For the text-containing cell, return its midpoint in (x, y) coordinate format. 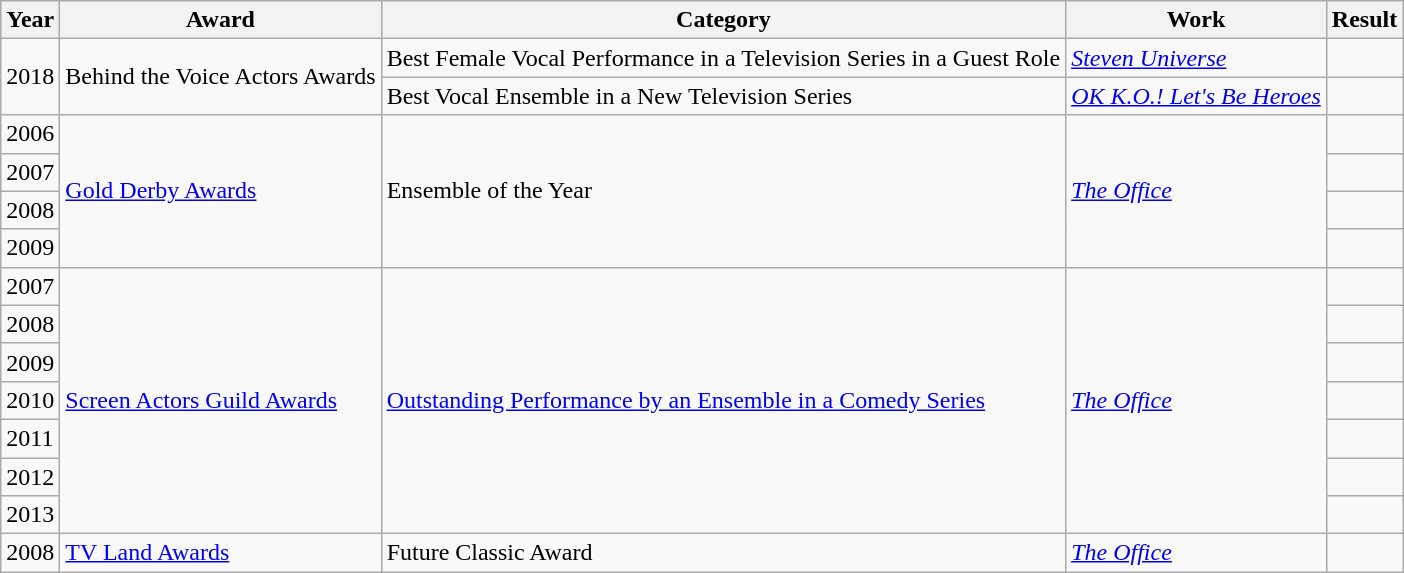
TV Land Awards (220, 553)
2013 (30, 515)
Screen Actors Guild Awards (220, 400)
Best Female Vocal Performance in a Television Series in a Guest Role (724, 58)
Category (724, 20)
Best Vocal Ensemble in a New Television Series (724, 96)
2011 (30, 438)
Gold Derby Awards (220, 191)
Steven Universe (1196, 58)
2010 (30, 400)
Award (220, 20)
Result (1364, 20)
2012 (30, 477)
2018 (30, 77)
Work (1196, 20)
OK K.O.! Let's Be Heroes (1196, 96)
Year (30, 20)
2006 (30, 134)
Behind the Voice Actors Awards (220, 77)
Future Classic Award (724, 553)
Ensemble of the Year (724, 191)
Outstanding Performance by an Ensemble in a Comedy Series (724, 400)
